Capture the cell that displays the provided text and extract its [x, y] central coordinate. 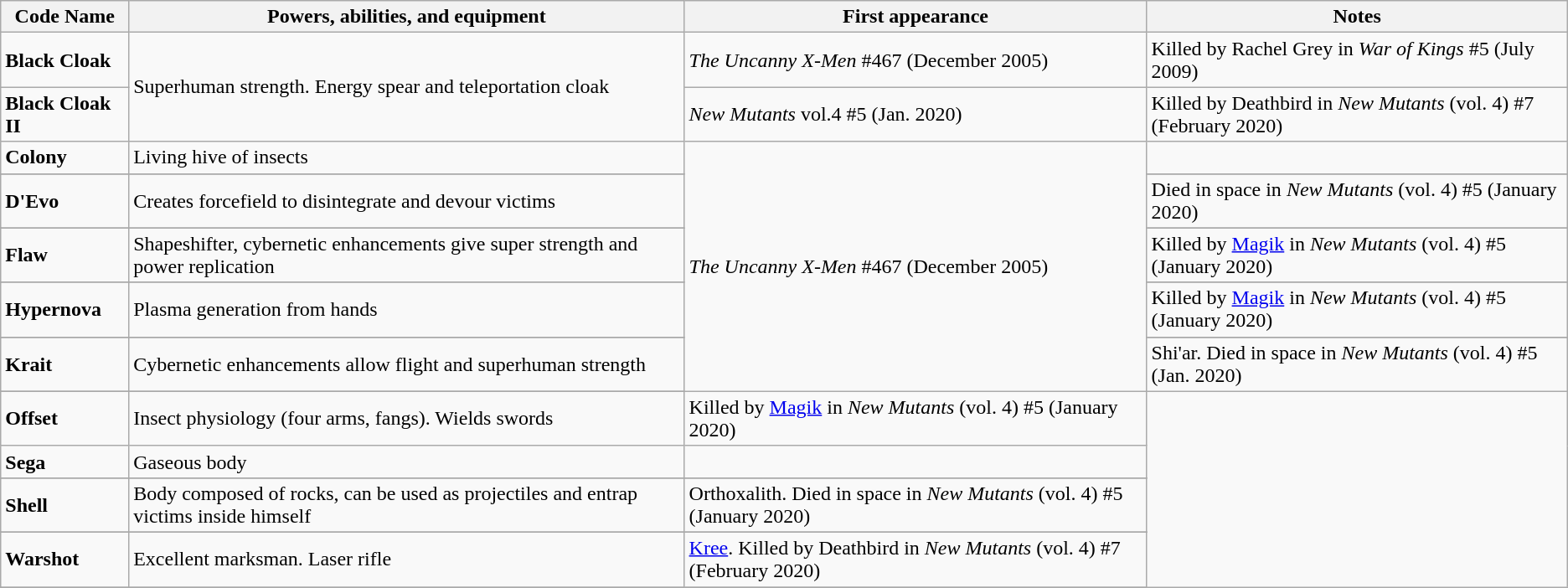
Insect physiology (four arms, fangs). Wields swords [407, 419]
Warshot [65, 560]
Orthoxalith. Died in space in New Mutants (vol. 4) #5 (January 2020) [916, 504]
Shapeshifter, cybernetic enhancements give super strength and power replication [407, 255]
Excellent marksman. Laser rifle [407, 560]
Sega [65, 462]
Hypernova [65, 310]
Gaseous body [407, 462]
First appearance [916, 17]
Shell [65, 504]
Living hive of insects [407, 157]
Notes [1357, 17]
Superhuman strength. Energy spear and teleportation cloak [407, 87]
Black Cloak [65, 60]
Killed by Rachel Grey in War of Kings #5 (July 2009) [1357, 60]
Killed by Deathbird in New Mutants (vol. 4) #7 (February 2020) [1357, 114]
New Mutants vol.4 #5 (Jan. 2020) [916, 114]
Krait [65, 364]
Cybernetic enhancements allow flight and superhuman strength [407, 364]
Plasma generation from hands [407, 310]
Flaw [65, 255]
Body composed of rocks, can be used as projectiles and entrap victims inside himself [407, 504]
Shi'ar. Died in space in New Mutants (vol. 4) #5 (Jan. 2020) [1357, 364]
Colony [65, 157]
Black Cloak II [65, 114]
Offset [65, 419]
Creates forcefield to disintegrate and devour victims [407, 201]
Code Name [65, 17]
Kree. Killed by Deathbird in New Mutants (vol. 4) #7 (February 2020) [916, 560]
Powers, abilities, and equipment [407, 17]
D'Evo [65, 201]
Died in space in New Mutants (vol. 4) #5 (January 2020) [1357, 201]
